Determine the [x, y] coordinate at the center of the cell enclosing the given text.  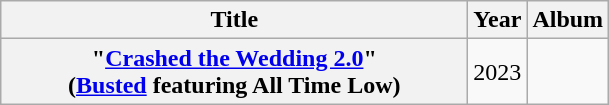
Album [568, 20]
"Crashed the Wedding 2.0"(Busted featuring All Time Low) [234, 72]
Year [498, 20]
Title [234, 20]
2023 [498, 72]
